Extract the (x, y) coordinate from the center of the cell holding the provided text.  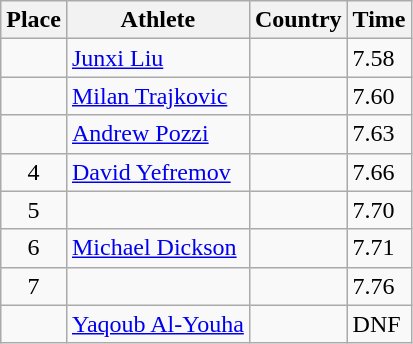
7.60 (379, 96)
Junxi Liu (158, 58)
Athlete (158, 20)
Andrew Pozzi (158, 134)
David Yefremov (158, 172)
7.76 (379, 286)
Place (34, 20)
7.66 (379, 172)
5 (34, 210)
Time (379, 20)
DNF (379, 324)
7.71 (379, 248)
7.63 (379, 134)
Milan Trajkovic (158, 96)
7.58 (379, 58)
7 (34, 286)
Yaqoub Al-Youha (158, 324)
Country (298, 20)
Michael Dickson (158, 248)
7.70 (379, 210)
6 (34, 248)
4 (34, 172)
